Locate the cell with the specified text and output its [x, y] center coordinate. 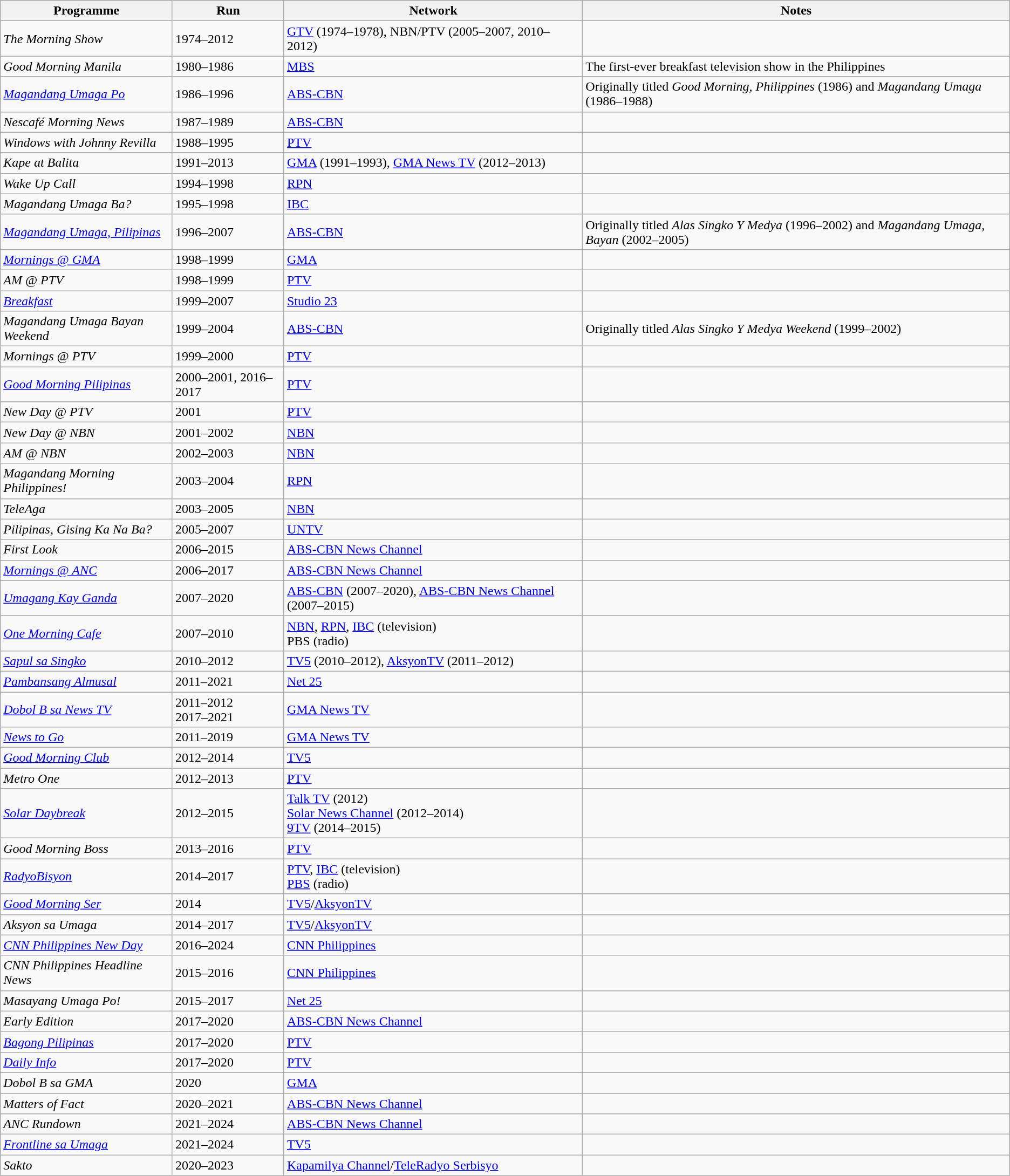
2020–2023 [228, 1165]
2015–2016 [228, 973]
Bagong Pilipinas [86, 1042]
2001–2002 [228, 433]
2010–2012 [228, 661]
2005–2007 [228, 529]
2020 [228, 1083]
2011–2021 [228, 681]
Programme [86, 11]
The Morning Show [86, 39]
Solar Daybreak [86, 813]
1980–1986 [228, 66]
Magandang Umaga Ba? [86, 204]
New Day @ NBN [86, 433]
CNN Philippines New Day [86, 945]
Good Morning Pilipinas [86, 384]
2012–2013 [228, 778]
Magandang Umaga Po [86, 94]
1987–1989 [228, 122]
TV5 (2010–2012), AksyonTV (2011–2012) [433, 661]
2011–20122017–2021 [228, 709]
PTV, IBC (television)PBS (radio) [433, 876]
IBC [433, 204]
Umagang Kay Ganda [86, 598]
Aksyon sa Umaga [86, 925]
Dobol B sa News TV [86, 709]
2003–2005 [228, 509]
2014 [228, 904]
NBN, RPN, IBC (television)PBS (radio) [433, 633]
News to Go [86, 737]
Magandang Umaga, Pilipinas [86, 232]
Good Morning Manila [86, 66]
First Look [86, 550]
One Morning Cafe [86, 633]
Sapul sa Singko [86, 661]
2012–2015 [228, 813]
UNTV [433, 529]
Mornings @ GMA [86, 259]
Kapamilya Channel/TeleRadyo Serbisyo [433, 1165]
Notes [796, 11]
Early Edition [86, 1021]
Mornings @ ANC [86, 570]
1994–1998 [228, 183]
Talk TV (2012)Solar News Channel (2012–2014)9TV (2014–2015) [433, 813]
Nescafé Morning News [86, 122]
2006–2015 [228, 550]
1995–1998 [228, 204]
The first-ever breakfast television show in the Philippines [796, 66]
Good Morning Ser [86, 904]
CNN Philippines Headline News [86, 973]
Daily Info [86, 1062]
1999–2004 [228, 329]
2007–2010 [228, 633]
2020–2021 [228, 1103]
Run [228, 11]
Kape at Balita [86, 163]
2007–2020 [228, 598]
2011–2019 [228, 737]
AM @ PTV [86, 280]
2012–2014 [228, 758]
TeleAga [86, 509]
2003–2004 [228, 481]
Masayang Umaga Po! [86, 1001]
Windows with Johnny Revilla [86, 142]
Pambansang Almusal [86, 681]
ABS-CBN (2007–2020), ABS-CBN News Channel (2007–2015) [433, 598]
RadyoBisyon [86, 876]
Pilipinas, Gising Ka Na Ba? [86, 529]
Network [433, 11]
Studio 23 [433, 300]
New Day @ PTV [86, 412]
Dobol B sa GMA [86, 1083]
2015–2017 [228, 1001]
GTV (1974–1978), NBN/PTV (2005–2007, 2010–2012) [433, 39]
AM @ NBN [86, 453]
1986–1996 [228, 94]
2000–2001, 2016–2017 [228, 384]
GMA (1991–1993), GMA News TV (2012–2013) [433, 163]
1974–2012 [228, 39]
2013–2016 [228, 849]
Originally titled Alas Singko Y Medya (1996–2002) and Magandang Umaga, Bayan (2002–2005) [796, 232]
Originally titled Good Morning, Philippines (1986) and Magandang Umaga (1986–1988) [796, 94]
1999–2007 [228, 300]
2001 [228, 412]
2016–2024 [228, 945]
Wake Up Call [86, 183]
Magandang Morning Philippines! [86, 481]
Breakfast [86, 300]
Matters of Fact [86, 1103]
Metro One [86, 778]
Mornings @ PTV [86, 357]
2002–2003 [228, 453]
1996–2007 [228, 232]
1988–1995 [228, 142]
Good Morning Club [86, 758]
Sakto [86, 1165]
Good Morning Boss [86, 849]
MBS [433, 66]
Frontline sa Umaga [86, 1145]
Magandang Umaga Bayan Weekend [86, 329]
1991–2013 [228, 163]
1999–2000 [228, 357]
ANC Rundown [86, 1124]
2006–2017 [228, 570]
Originally titled Alas Singko Y Medya Weekend (1999–2002) [796, 329]
